Search for the cell housing the specified text and yield its [X, Y] center coordinate. 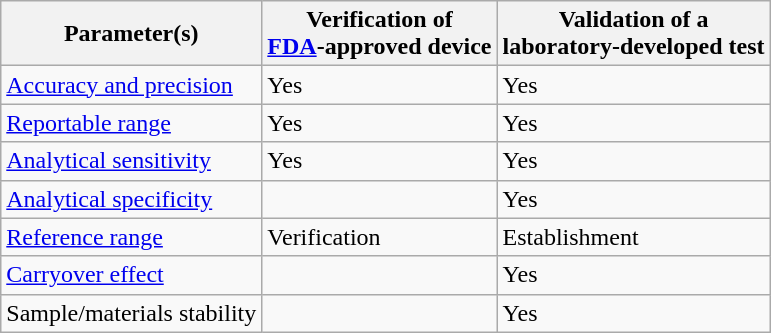
Establishment [634, 237]
Reference range [132, 237]
Parameter(s) [132, 34]
Analytical sensitivity [132, 161]
Analytical specificity [132, 199]
Reportable range [132, 123]
Validation of a laboratory-developed test [634, 34]
Carryover effect [132, 275]
Sample/materials stability [132, 313]
Verification ofFDA-approved device [380, 34]
Accuracy and precision [132, 85]
Verification [380, 237]
